For the text-containing cell, return its midpoint in (X, Y) coordinate format. 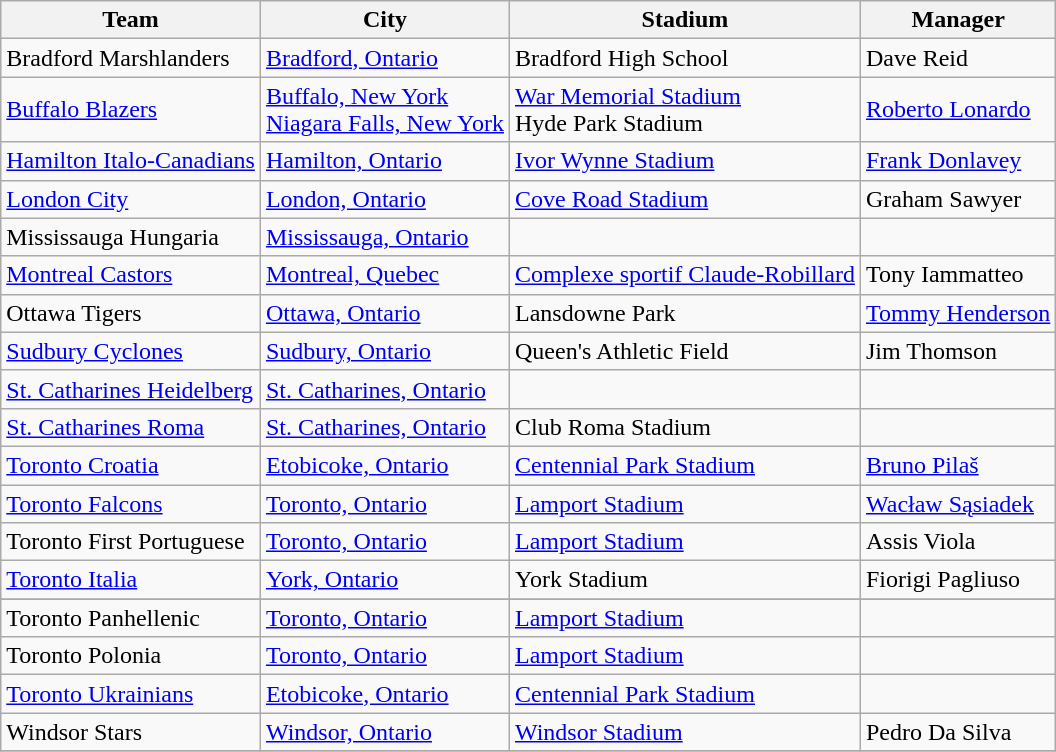
Bradford High School (684, 58)
Buffalo Blazers (131, 110)
Team (131, 20)
London City (131, 199)
Toronto Polonia (131, 656)
York Stadium (684, 580)
City (384, 20)
Bruno Pilaš (958, 465)
Hamilton, Ontario (384, 161)
Sudbury, Ontario (384, 351)
War Memorial StadiumHyde Park Stadium (684, 110)
Bradford, Ontario (384, 58)
Pedro Da Silva (958, 732)
Tommy Henderson (958, 313)
Toronto Italia (131, 580)
Club Roma Stadium (684, 427)
Jim Thomson (958, 351)
Hamilton Italo-Canadians (131, 161)
Fiorigi Pagliuso (958, 580)
Toronto Ukrainians (131, 694)
Wacław Sąsiadek (958, 503)
Frank Donlavey (958, 161)
Ivor Wynne Stadium (684, 161)
Windsor, Ontario (384, 732)
Bradford Marshlanders (131, 58)
Tony Iammatteo (958, 275)
Lansdowne Park (684, 313)
Graham Sawyer (958, 199)
St. Catharines Heidelberg (131, 389)
St. Catharines Roma (131, 427)
Toronto First Portuguese (131, 542)
Dave Reid (958, 58)
Ottawa, Ontario (384, 313)
York, Ontario (384, 580)
Toronto Croatia (131, 465)
Mississauga Hungaria (131, 237)
London, Ontario (384, 199)
Complexe sportif Claude-Robillard (684, 275)
Buffalo, New YorkNiagara Falls, New York (384, 110)
Ottawa Tigers (131, 313)
Toronto Panhellenic (131, 618)
Windsor Stars (131, 732)
Cove Road Stadium (684, 199)
Sudbury Cyclones (131, 351)
Montreal, Quebec (384, 275)
Windsor Stadium (684, 732)
Queen's Athletic Field (684, 351)
Stadium (684, 20)
Toronto Falcons (131, 503)
Manager (958, 20)
Roberto Lonardo (958, 110)
Assis Viola (958, 542)
Montreal Castors (131, 275)
Mississauga, Ontario (384, 237)
